Scan for the cell matching the given text and deliver its [X, Y] coordinate at center. 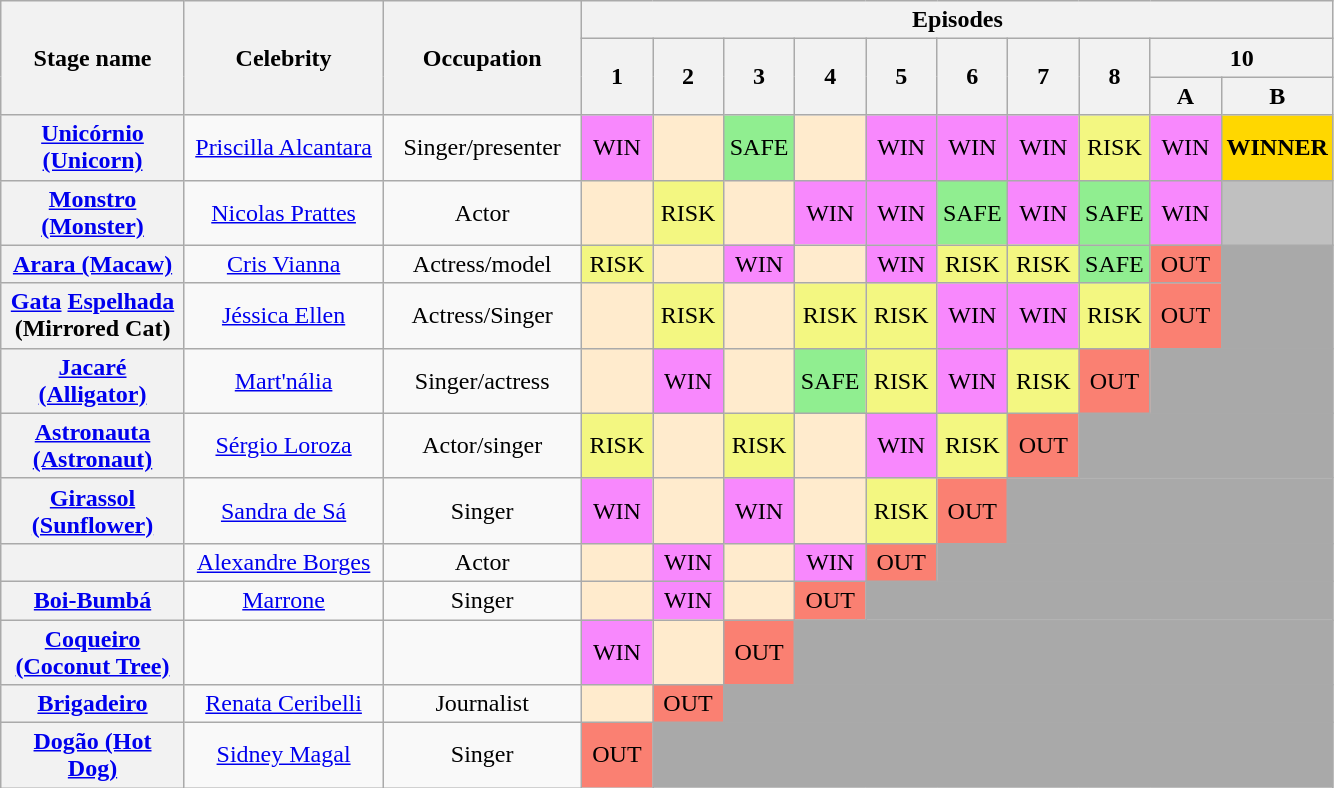
Jacaré (Alligator) [93, 380]
Actress/Singer [482, 316]
Sérgio Loroza [284, 446]
Gata Espelhada (Mirrored Cat) [93, 316]
2 [688, 77]
Episodes [957, 20]
Brigadeiro [93, 704]
Sandra de Sá [284, 510]
B [1277, 96]
6 [972, 77]
Girassol (Sunflower) [93, 510]
Unicórnio (Unicorn) [93, 148]
Boi-Bumbá [93, 600]
Renata Ceribelli [284, 704]
Marrone [284, 600]
Celebrity [284, 58]
Stage name [93, 58]
Priscilla Alcantara [284, 148]
Occupation [482, 58]
1 [616, 77]
Sidney Magal [284, 756]
Singer/actress [482, 380]
A [1186, 96]
Dogão (Hot Dog) [93, 756]
8 [1114, 77]
Arara (Macaw) [93, 264]
3 [760, 77]
Monstro (Monster) [93, 212]
Jéssica Ellen [284, 316]
4 [830, 77]
Actress/model [482, 264]
10 [1242, 58]
Cris Vianna [284, 264]
Nicolas Prattes [284, 212]
5 [902, 77]
Coqueiro (Coconut Tree) [93, 652]
Actor/singer [482, 446]
7 [1044, 77]
Singer/presenter [482, 148]
WINNER [1277, 148]
Journalist [482, 704]
Astronauta (Astronaut) [93, 446]
Mart'nália [284, 380]
Alexandre Borges [284, 562]
